From the cell containing the given text, extract its center point as (x, y) coordinate. 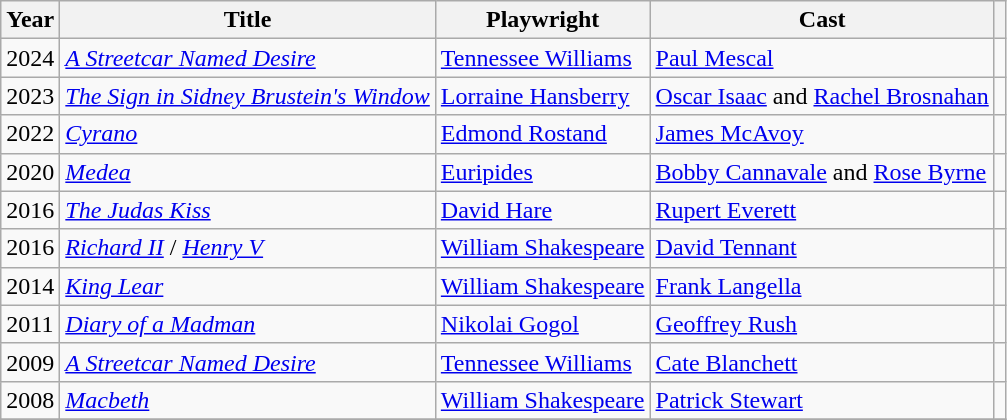
2011 (30, 324)
David Tennant (822, 248)
Year (30, 20)
2009 (30, 362)
Oscar Isaac and Rachel Brosnahan (822, 96)
2022 (30, 134)
Cast (822, 20)
Medea (248, 172)
Edmond Rostand (542, 134)
Lorraine Hansberry (542, 96)
Euripides (542, 172)
2024 (30, 58)
Nikolai Gogol (542, 324)
Cate Blanchett (822, 362)
David Hare (542, 210)
Cyrano (248, 134)
Paul Mescal (822, 58)
King Lear (248, 286)
Bobby Cannavale and Rose Byrne (822, 172)
Rupert Everett (822, 210)
2008 (30, 400)
Richard II / Henry V (248, 248)
The Sign in Sidney Brustein's Window (248, 96)
Geoffrey Rush (822, 324)
Playwright (542, 20)
Diary of a Madman (248, 324)
James McAvoy (822, 134)
The Judas Kiss (248, 210)
2014 (30, 286)
Macbeth (248, 400)
Patrick Stewart (822, 400)
2023 (30, 96)
Title (248, 20)
Frank Langella (822, 286)
2020 (30, 172)
